Find where the given text appears and provide that cell's center as [X, Y] coordinate. 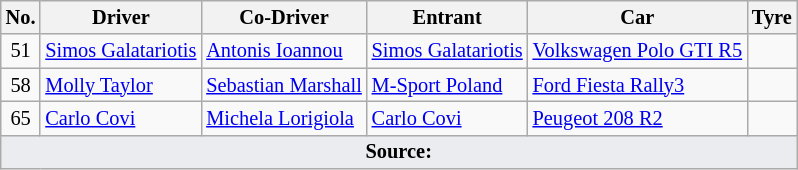
Entrant [448, 17]
Co-Driver [284, 17]
Michela Lorigiola [284, 118]
Driver [120, 17]
M-Sport Poland [448, 85]
51 [21, 51]
Ford Fiesta Rally3 [638, 85]
65 [21, 118]
Sebastian Marshall [284, 85]
Volkswagen Polo GTI R5 [638, 51]
58 [21, 85]
Peugeot 208 R2 [638, 118]
Tyre [772, 17]
Car [638, 17]
Source: [399, 152]
No. [21, 17]
Molly Taylor [120, 85]
Antonis Ioannou [284, 51]
